For the text-containing cell, return its midpoint in (X, Y) coordinate format. 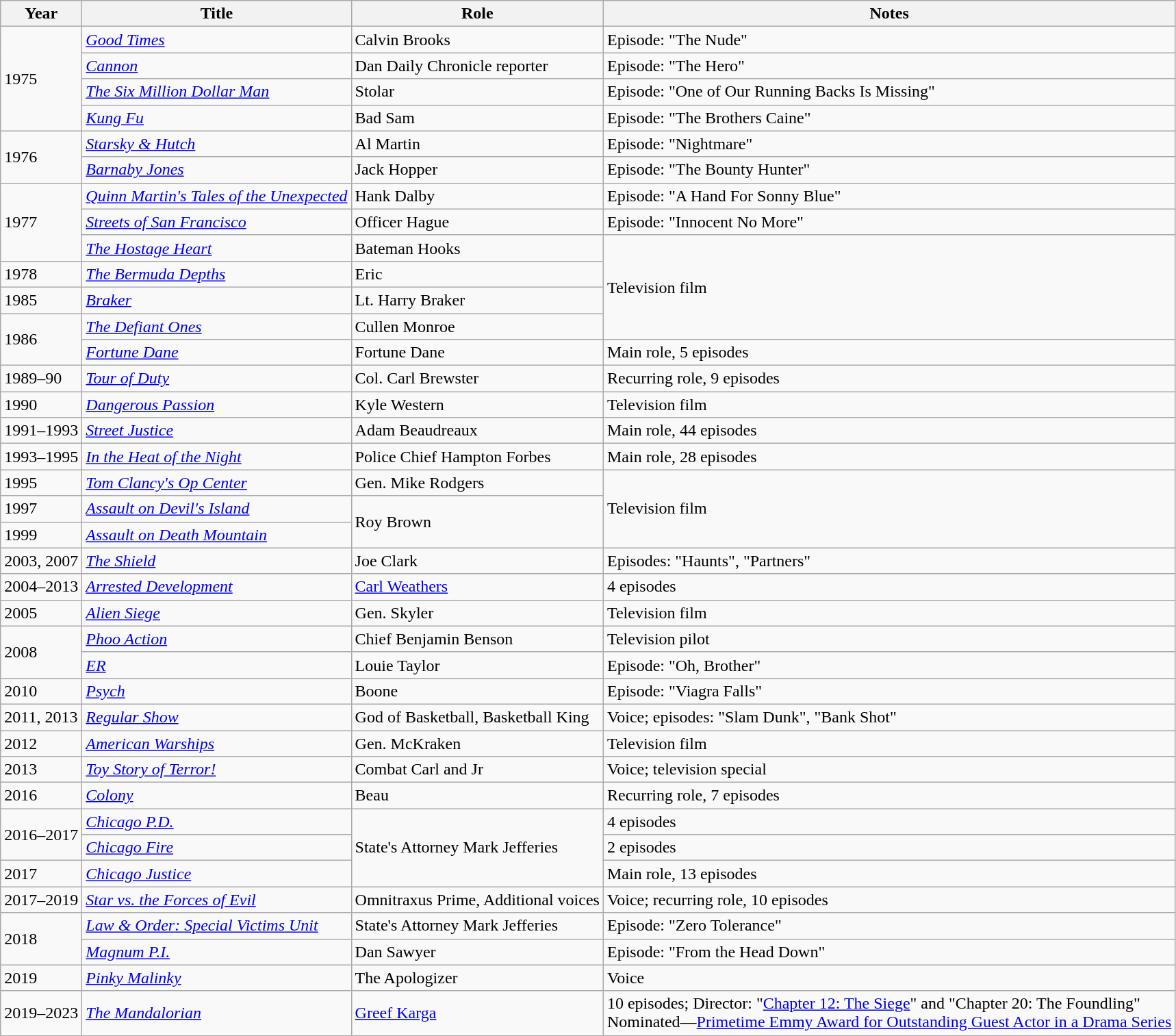
Eric (477, 274)
Episode: "Innocent No More" (889, 222)
Title (216, 14)
Bad Sam (477, 118)
Officer Hague (477, 222)
Streets of San Francisco (216, 222)
Gen. Mike Rodgers (477, 483)
Arrested Development (216, 587)
1975 (41, 79)
Cullen Monroe (477, 327)
Cannon (216, 66)
ER (216, 665)
1995 (41, 483)
Chicago Justice (216, 874)
2005 (41, 613)
Lt. Harry Braker (477, 300)
Main role, 44 episodes (889, 431)
Main role, 28 episodes (889, 457)
Main role, 13 episodes (889, 874)
Louie Taylor (477, 665)
1985 (41, 300)
Kyle Western (477, 405)
Gen. Skyler (477, 613)
Street Justice (216, 431)
Col. Carl Brewster (477, 379)
2011, 2013 (41, 717)
Main role, 5 episodes (889, 353)
Episode: "Viagra Falls" (889, 691)
2019 (41, 978)
1976 (41, 157)
1991–1993 (41, 431)
Colony (216, 796)
Combat Carl and Jr (477, 770)
Joe Clark (477, 561)
Recurring role, 7 episodes (889, 796)
The Shield (216, 561)
Braker (216, 300)
Episode: "Nightmare" (889, 144)
American Warships (216, 743)
Adam Beaudreaux (477, 431)
Police Chief Hampton Forbes (477, 457)
Gen. McKraken (477, 743)
Stolar (477, 92)
1990 (41, 405)
Recurring role, 9 episodes (889, 379)
In the Heat of the Night (216, 457)
Episode: "A Hand For Sonny Blue" (889, 196)
2016–2017 (41, 835)
2008 (41, 652)
1997 (41, 509)
Role (477, 14)
Quinn Martin's Tales of the Unexpected (216, 196)
Episode: "Oh, Brother" (889, 665)
Roy Brown (477, 522)
Regular Show (216, 717)
Phoo Action (216, 639)
Calvin Brooks (477, 40)
Tom Clancy's Op Center (216, 483)
Psych (216, 691)
Hank Dalby (477, 196)
Jack Hopper (477, 170)
Episode: "Zero Tolerance" (889, 926)
Dan Daily Chronicle reporter (477, 66)
Dan Sawyer (477, 952)
God of Basketball, Basketball King (477, 717)
Chicago P.D. (216, 822)
Episode: "The Hero" (889, 66)
Episode: "One of Our Running Backs Is Missing" (889, 92)
Beau (477, 796)
2003, 2007 (41, 561)
1978 (41, 274)
Dangerous Passion (216, 405)
The Hostage Heart (216, 248)
Year (41, 14)
The Six Million Dollar Man (216, 92)
Episode: "The Brothers Caine" (889, 118)
Omnitraxus Prime, Additional voices (477, 900)
Episodes: "Haunts", "Partners" (889, 561)
Notes (889, 14)
Assault on Death Mountain (216, 535)
Good Times (216, 40)
2010 (41, 691)
Voice; television special (889, 770)
The Bermuda Depths (216, 274)
Alien Siege (216, 613)
Pinky Malinky (216, 978)
Law & Order: Special Victims Unit (216, 926)
Al Martin (477, 144)
Chicago Fire (216, 848)
2019–2023 (41, 1013)
2 episodes (889, 848)
Voice (889, 978)
Episode: "The Bounty Hunter" (889, 170)
2018 (41, 939)
2016 (41, 796)
Voice; episodes: "Slam Dunk", "Bank Shot" (889, 717)
2013 (41, 770)
Barnaby Jones (216, 170)
Kung Fu (216, 118)
Magnum P.I. (216, 952)
Greef Karga (477, 1013)
Boone (477, 691)
The Apologizer (477, 978)
Star vs. the Forces of Evil (216, 900)
The Mandalorian (216, 1013)
2017–2019 (41, 900)
Episode: "From the Head Down" (889, 952)
1999 (41, 535)
Chief Benjamin Benson (477, 639)
1993–1995 (41, 457)
2004–2013 (41, 587)
Tour of Duty (216, 379)
2017 (41, 874)
1986 (41, 340)
Toy Story of Terror! (216, 770)
Television pilot (889, 639)
The Defiant Ones (216, 327)
Voice; recurring role, 10 episodes (889, 900)
Episode: "The Nude" (889, 40)
2012 (41, 743)
Carl Weathers (477, 587)
Starsky & Hutch (216, 144)
1989–90 (41, 379)
1977 (41, 222)
Assault on Devil's Island (216, 509)
Bateman Hooks (477, 248)
